Capture the cell that displays the provided text and extract its (x, y) central coordinate. 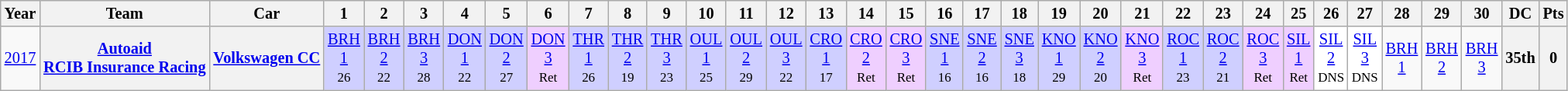
8 (628, 13)
6 (548, 13)
17 (982, 13)
BRH1 (1402, 58)
18 (1020, 13)
29 (1442, 13)
THR323 (666, 58)
SIL2DNS (1331, 58)
SIL1Ret (1298, 58)
5 (507, 13)
21 (1142, 13)
27 (1365, 13)
9 (666, 13)
BRH126 (344, 58)
16 (944, 13)
THR219 (628, 58)
CRO2Ret (866, 58)
14 (866, 13)
ROC3Ret (1263, 58)
ROC123 (1183, 58)
4 (465, 13)
BRH3 (1482, 58)
SNE116 (944, 58)
0 (1554, 58)
CRO3Ret (906, 58)
3 (424, 13)
THR126 (588, 58)
OUL125 (707, 58)
7 (588, 13)
13 (826, 13)
AutoaidRCIB Insurance Racing (124, 58)
1 (344, 13)
10 (707, 13)
24 (1263, 13)
BRH222 (384, 58)
DON3Ret (548, 58)
KNO3Ret (1142, 58)
DON122 (465, 58)
KNO129 (1059, 58)
KNO220 (1101, 58)
35th (1520, 58)
SNE318 (1020, 58)
BRH328 (424, 58)
15 (906, 13)
2 (384, 13)
DC (1520, 13)
SNE216 (982, 58)
OUL322 (786, 58)
DON227 (507, 58)
Pts (1554, 13)
20 (1101, 13)
23 (1223, 13)
Team (124, 13)
Car (266, 13)
2017 (20, 58)
25 (1298, 13)
11 (746, 13)
ROC221 (1223, 58)
SIL3DNS (1365, 58)
26 (1331, 13)
CRO117 (826, 58)
30 (1482, 13)
OUL229 (746, 58)
12 (786, 13)
22 (1183, 13)
Volkswagen CC (266, 58)
19 (1059, 13)
BRH2 (1442, 58)
28 (1402, 13)
Year (20, 13)
